From the cell containing the given text, extract its center point as [x, y] coordinate. 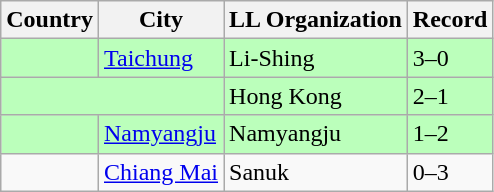
Chiang Mai [160, 172]
1–2 [450, 134]
Record [450, 20]
Taichung [160, 58]
Country [50, 20]
2–1 [450, 96]
0–3 [450, 172]
Sanuk [316, 172]
3–0 [450, 58]
City [160, 20]
LL Organization [316, 20]
Hong Kong [316, 96]
Li-Shing [316, 58]
